Detect which cell encompasses the target text, then output its [X, Y] center coordinate. 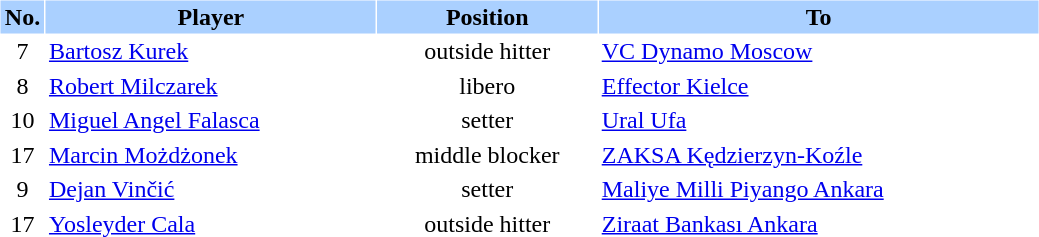
ZAKSA Kędzierzyn-Koźle [819, 154]
Effector Kielce [819, 86]
Dejan Vinčić [211, 190]
No. [22, 16]
Player [211, 16]
outside hitter [487, 52]
middle blocker [487, 154]
Position [487, 16]
9 [22, 190]
Miguel Angel Falasca [211, 120]
10 [22, 120]
Marcin Możdżonek [211, 154]
Robert Milczarek [211, 86]
To [819, 16]
libero [487, 86]
7 [22, 52]
17 [22, 154]
VC Dynamo Moscow [819, 52]
Bartosz Kurek [211, 52]
8 [22, 86]
Maliye Milli Piyango Ankara [819, 190]
Ural Ufa [819, 120]
